For the text-containing cell, return its midpoint in [X, Y] coordinate format. 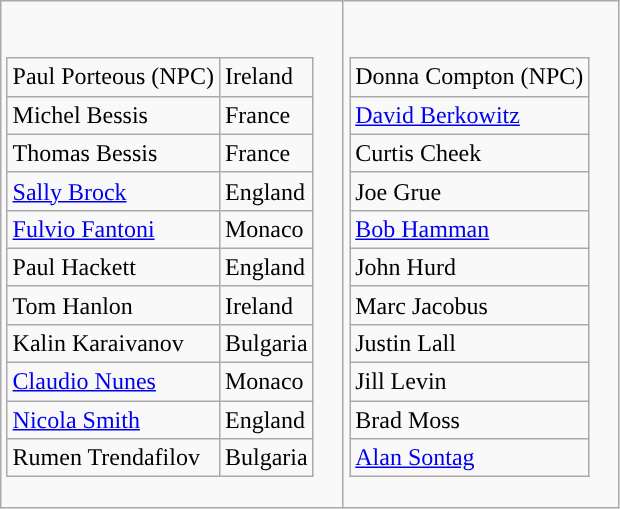
Jill Levin [470, 382]
Rumen Trendafilov [113, 458]
Donna Compton (NPC) David Berkowitz Curtis Cheek Joe Grue Bob Hamman John Hurd Marc Jacobus Justin Lall Jill Levin Brad Moss Alan Sontag [481, 254]
Brad Moss [470, 420]
Kalin Karaivanov [113, 343]
Paul Hackett [113, 267]
Curtis Cheek [470, 153]
Justin Lall [470, 343]
Michel Bessis [113, 115]
Paul Porteous (NPC) [113, 77]
Sally Brock [113, 191]
John Hurd [470, 267]
Nicola Smith [113, 420]
Donna Compton (NPC) [470, 77]
Joe Grue [470, 191]
Tom Hanlon [113, 305]
Fulvio Fantoni [113, 229]
David Berkowitz [470, 115]
Claudio Nunes [113, 382]
Marc Jacobus [470, 305]
Alan Sontag [470, 458]
Thomas Bessis [113, 153]
Bob Hamman [470, 229]
